Return the [X, Y] coordinate for the center point of the cell that contains the specified text.  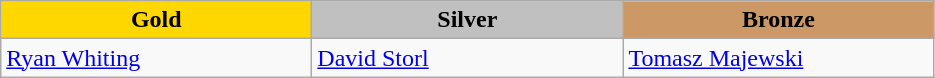
Ryan Whiting [156, 58]
David Storl [468, 58]
Bronze [778, 20]
Gold [156, 20]
Silver [468, 20]
Tomasz Majewski [778, 58]
